Pinpoint the cell where the given text exists, returning its [X, Y] midpoint coordinate. 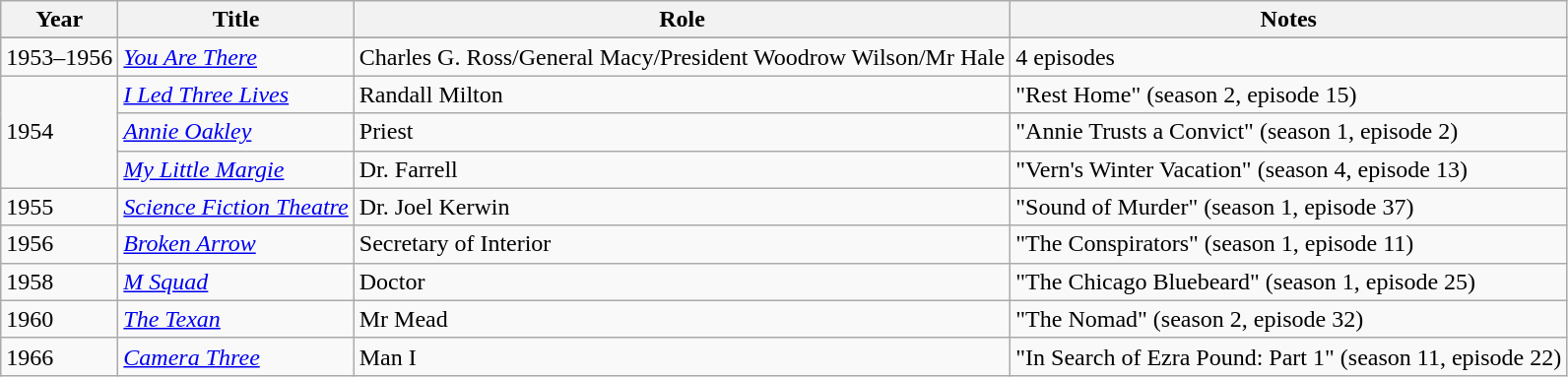
"Vern's Winter Vacation" (season 4, episode 13) [1288, 169]
1956 [59, 244]
Charles G. Ross/General Macy/President Woodrow Wilson/Mr Hale [682, 57]
Year [59, 20]
1960 [59, 319]
1953–1956 [59, 57]
Science Fiction Theatre [236, 207]
I Led Three Lives [236, 94]
"The Conspirators" (season 1, episode 11) [1288, 244]
"Annie Trusts a Convict" (season 1, episode 2) [1288, 132]
"Sound of Murder" (season 1, episode 37) [1288, 207]
My Little Margie [236, 169]
Annie Oakley [236, 132]
1958 [59, 282]
"In Search of Ezra Pound: Part 1" (season 11, episode 22) [1288, 356]
"The Chicago Bluebeard" (season 1, episode 25) [1288, 282]
Role [682, 20]
Man I [682, 356]
"The Nomad" (season 2, episode 32) [1288, 319]
"Rest Home" (season 2, episode 15) [1288, 94]
Camera Three [236, 356]
Dr. Farrell [682, 169]
You Are There [236, 57]
1966 [59, 356]
Title [236, 20]
Doctor [682, 282]
4 episodes [1288, 57]
The Texan [236, 319]
Priest [682, 132]
Dr. Joel Kerwin [682, 207]
1955 [59, 207]
Secretary of Interior [682, 244]
Mr Mead [682, 319]
Broken Arrow [236, 244]
1954 [59, 132]
Notes [1288, 20]
Randall Milton [682, 94]
M Squad [236, 282]
